For the text-containing cell, return its midpoint in [X, Y] coordinate format. 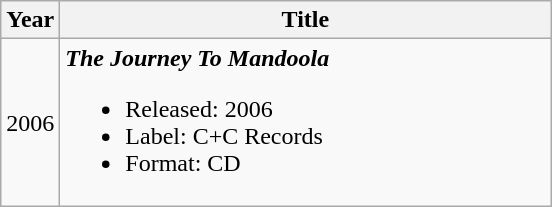
The Journey To MandoolaReleased: 2006Label: C+C Records Format: CD [306, 122]
Title [306, 20]
Year [30, 20]
2006 [30, 122]
